Return the (x, y) coordinate for the center point of the cell that contains the specified text.  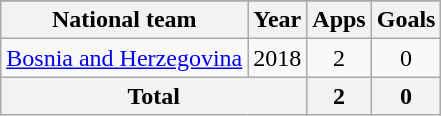
Goals (406, 20)
National team (124, 20)
Bosnia and Herzegovina (124, 58)
Apps (339, 20)
Total (154, 96)
2018 (278, 58)
Year (278, 20)
